Identify which cell holds the provided text, then report its [x, y] central coordinate. 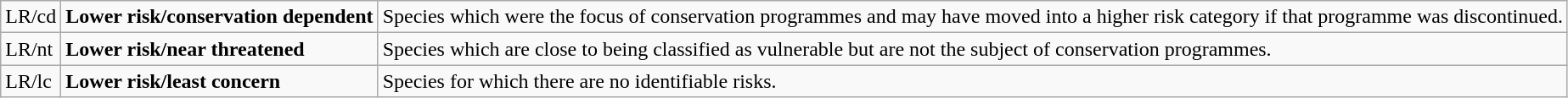
LR/lc [31, 81]
Lower risk/near threatened [219, 49]
Species which were the focus of conservation programmes and may have moved into a higher risk category if that programme was discontinued. [973, 17]
Species which are close to being classified as vulnerable but are not the subject of conservation programmes. [973, 49]
LR/cd [31, 17]
Lower risk/least concern [219, 81]
Lower risk/conservation dependent [219, 17]
LR/nt [31, 49]
Species for which there are no identifiable risks. [973, 81]
